Pinpoint the cell where the given text exists, returning its (x, y) midpoint coordinate. 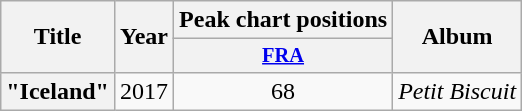
68 (284, 91)
Peak chart positions (284, 20)
2017 (144, 91)
Title (58, 37)
Petit Biscuit (458, 91)
"Iceland" (58, 91)
Year (144, 37)
FRA (284, 56)
Album (458, 37)
